Determine the (x, y) coordinate at the center of the cell enclosing the given text.  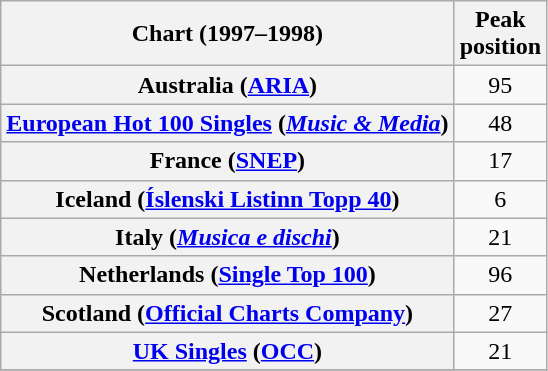
27 (500, 313)
Netherlands (Single Top 100) (228, 275)
Australia (ARIA) (228, 85)
Italy (Musica e dischi) (228, 237)
France (SNEP) (228, 161)
UK Singles (OCC) (228, 351)
Scotland (Official Charts Company) (228, 313)
17 (500, 161)
6 (500, 199)
48 (500, 123)
Chart (1997–1998) (228, 34)
96 (500, 275)
Iceland (Íslenski Listinn Topp 40) (228, 199)
Peakposition (500, 34)
European Hot 100 Singles (Music & Media) (228, 123)
95 (500, 85)
